Scan for the cell matching the given text and deliver its [X, Y] coordinate at center. 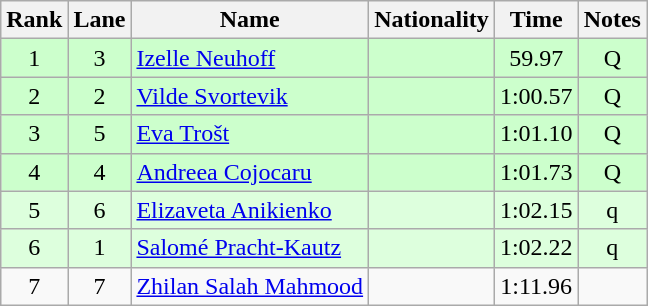
1:00.57 [536, 96]
Lane [100, 20]
Izelle Neuhoff [250, 58]
Rank [34, 20]
Nationality [432, 20]
59.97 [536, 58]
Elizaveta Anikienko [250, 210]
1:02.22 [536, 248]
Eva Trošt [250, 134]
Name [250, 20]
Salomé Pracht-Kautz [250, 248]
Zhilan Salah Mahmood [250, 286]
1:11.96 [536, 286]
1:02.15 [536, 210]
1:01.73 [536, 172]
Vilde Svortevik [250, 96]
Notes [612, 20]
Andreea Cojocaru [250, 172]
1:01.10 [536, 134]
Time [536, 20]
